Output the (x, y) coordinate of the center of the cell containing the given text.  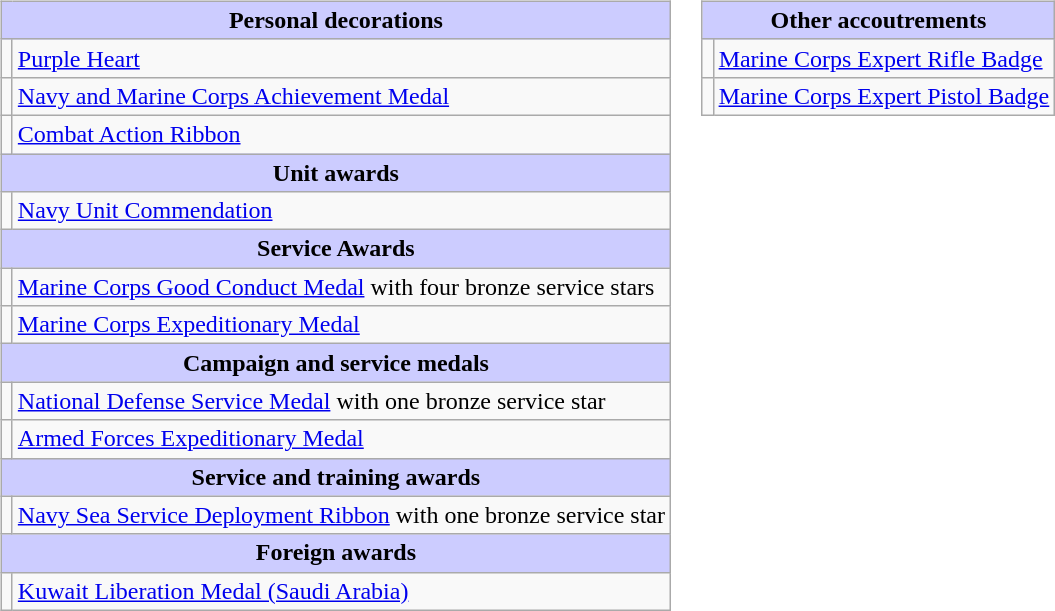
Personal decorations (336, 20)
Purple Heart (341, 58)
Marine Corps Expeditionary Medal (341, 325)
Combat Action Ribbon (341, 134)
Armed Forces Expeditionary Medal (341, 439)
Kuwait Liberation Medal (Saudi Arabia) (341, 591)
Campaign and service medals (336, 363)
Marine Corps Expert Rifle Badge (884, 58)
Navy Sea Service Deployment Ribbon with one bronze service star (341, 515)
Marine Corps Expert Pistol Badge (884, 96)
National Defense Service Medal with one bronze service star (341, 401)
Other accoutrements (878, 20)
Navy and Marine Corps Achievement Medal (341, 96)
Unit awards (336, 173)
Service Awards (336, 249)
Marine Corps Good Conduct Medal with four bronze service stars (341, 287)
Service and training awards (336, 477)
Foreign awards (336, 553)
Navy Unit Commendation (341, 211)
